Output the [X, Y] coordinate of the center of the cell containing the given text.  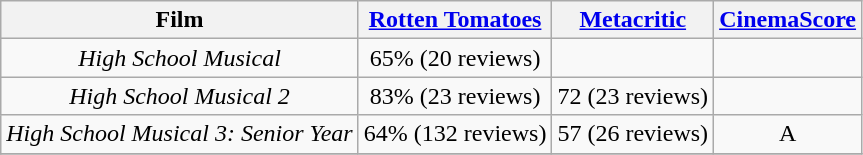
CinemaScore [788, 20]
83% (23 reviews) [455, 96]
72 (23 reviews) [633, 96]
Rotten Tomatoes [455, 20]
65% (20 reviews) [455, 58]
Film [180, 20]
High School Musical 2 [180, 96]
57 (26 reviews) [633, 134]
A [788, 134]
64% (132 reviews) [455, 134]
High School Musical [180, 58]
High School Musical 3: Senior Year [180, 134]
Metacritic [633, 20]
